Locate the cell with the specified text and output its (X, Y) center coordinate. 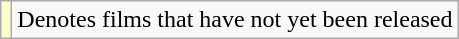
Denotes films that have not yet been released (235, 20)
